Find where the given text appears and provide that cell's center as [X, Y] coordinate. 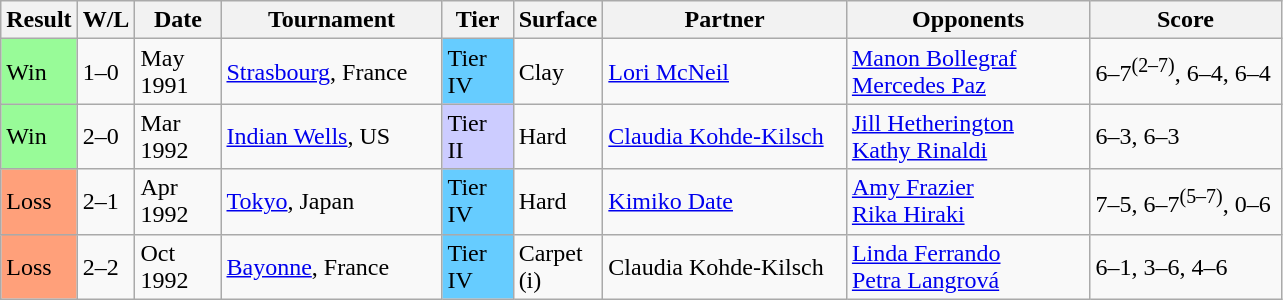
Kimiko Date [725, 202]
6–3, 6–3 [1186, 136]
Clay [558, 72]
Partner [725, 20]
Linda Ferrando Petra Langrová [968, 266]
Result [39, 20]
Indian Wells, US [332, 136]
2–1 [106, 202]
Oct 1992 [178, 266]
2–2 [106, 266]
Amy Frazier Rika Hiraki [968, 202]
6–1, 3–6, 4–6 [1186, 266]
Strasbourg, France [332, 72]
W/L [106, 20]
6–7(2–7), 6–4, 6–4 [1186, 72]
Tier [478, 20]
Jill Hetherington Kathy Rinaldi [968, 136]
Opponents [968, 20]
Lori McNeil [725, 72]
1–0 [106, 72]
Score [1186, 20]
Apr 1992 [178, 202]
Bayonne, France [332, 266]
Surface [558, 20]
Carpet (i) [558, 266]
2–0 [106, 136]
Mar 1992 [178, 136]
Tournament [332, 20]
Tier II [478, 136]
Tokyo, Japan [332, 202]
Date [178, 20]
7–5, 6–7(5–7), 0–6 [1186, 202]
May 1991 [178, 72]
Manon Bollegraf Mercedes Paz [968, 72]
